From the cell containing the given text, extract its center point as (X, Y) coordinate. 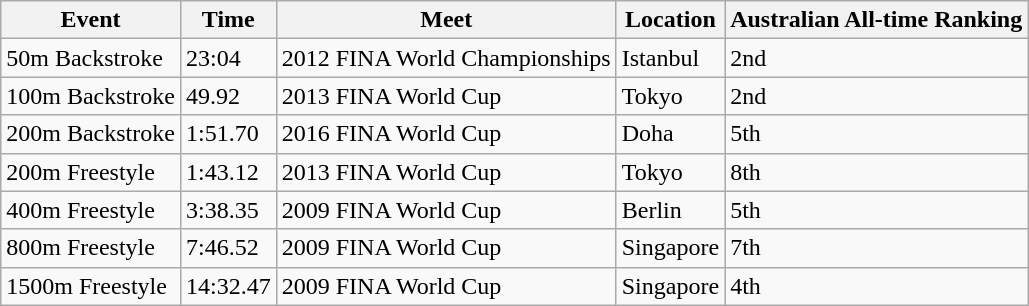
7th (876, 248)
2012 FINA World Championships (446, 58)
49.92 (228, 96)
Event (91, 20)
23:04 (228, 58)
Location (670, 20)
400m Freestyle (91, 210)
Doha (670, 134)
4th (876, 286)
1:51.70 (228, 134)
Berlin (670, 210)
Time (228, 20)
800m Freestyle (91, 248)
14:32.47 (228, 286)
1:43.12 (228, 172)
100m Backstroke (91, 96)
200m Freestyle (91, 172)
2016 FINA World Cup (446, 134)
3:38.35 (228, 210)
Meet (446, 20)
7:46.52 (228, 248)
8th (876, 172)
Australian All-time Ranking (876, 20)
50m Backstroke (91, 58)
Istanbul (670, 58)
1500m Freestyle (91, 286)
200m Backstroke (91, 134)
